Return the [X, Y] coordinate for the center point of the cell that contains the specified text.  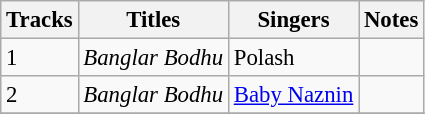
Baby Naznin [293, 95]
Tracks [40, 20]
Singers [293, 20]
2 [40, 95]
1 [40, 58]
Notes [392, 20]
Polash [293, 58]
Titles [153, 20]
